Capture the cell that displays the provided text and extract its [x, y] central coordinate. 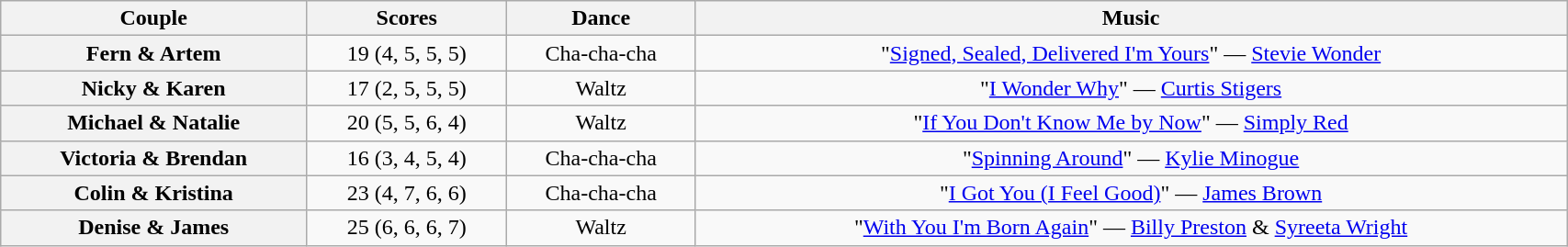
16 (3, 4, 5, 4) [407, 158]
Fern & Artem [154, 53]
Nicky & Karen [154, 88]
25 (6, 6, 6, 7) [407, 228]
19 (4, 5, 5, 5) [407, 53]
"Spinning Around" — Kylie Minogue [1132, 158]
Couple [154, 18]
Music [1132, 18]
Dance [601, 18]
Scores [407, 18]
Michael & Natalie [154, 123]
"If You Don't Know Me by Now" — Simply Red [1132, 123]
23 (4, 7, 6, 6) [407, 193]
"I Wonder Why" — Curtis Stigers [1132, 88]
"Signed, Sealed, Delivered I'm Yours" — Stevie Wonder [1132, 53]
"I Got You (I Feel Good)" — James Brown [1132, 193]
17 (2, 5, 5, 5) [407, 88]
Denise & James [154, 228]
Victoria & Brendan [154, 158]
Colin & Kristina [154, 193]
20 (5, 5, 6, 4) [407, 123]
"With You I'm Born Again" — Billy Preston & Syreeta Wright [1132, 228]
